Capture the cell that displays the provided text and extract its [x, y] central coordinate. 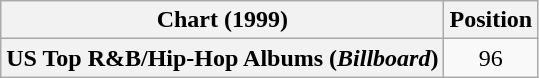
Chart (1999) [222, 20]
US Top R&B/Hip-Hop Albums (Billboard) [222, 58]
96 [491, 58]
Position [491, 20]
